Search for the cell housing the specified text and yield its [x, y] center coordinate. 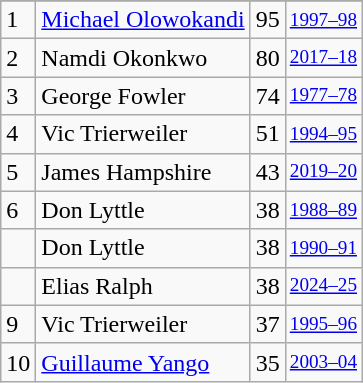
51 [268, 134]
1995–96 [323, 324]
74 [268, 96]
Elias Ralph [143, 286]
Guillaume Yango [143, 362]
1994–95 [323, 134]
3 [18, 96]
4 [18, 134]
2024–25 [323, 286]
1990–91 [323, 248]
1 [18, 20]
80 [268, 58]
43 [268, 172]
2 [18, 58]
95 [268, 20]
6 [18, 210]
2003–04 [323, 362]
10 [18, 362]
George Fowler [143, 96]
1977–78 [323, 96]
James Hampshire [143, 172]
1997–98 [323, 20]
5 [18, 172]
Michael Olowokandi [143, 20]
2017–18 [323, 58]
2019–20 [323, 172]
Namdi Okonkwo [143, 58]
35 [268, 362]
1988–89 [323, 210]
9 [18, 324]
37 [268, 324]
